Return (x, y) of the center of cell containing provided text 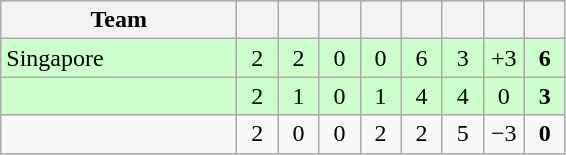
−3 (504, 134)
Team (119, 20)
+3 (504, 58)
Singapore (119, 58)
5 (462, 134)
